From the cell containing the given text, extract its center point as (X, Y) coordinate. 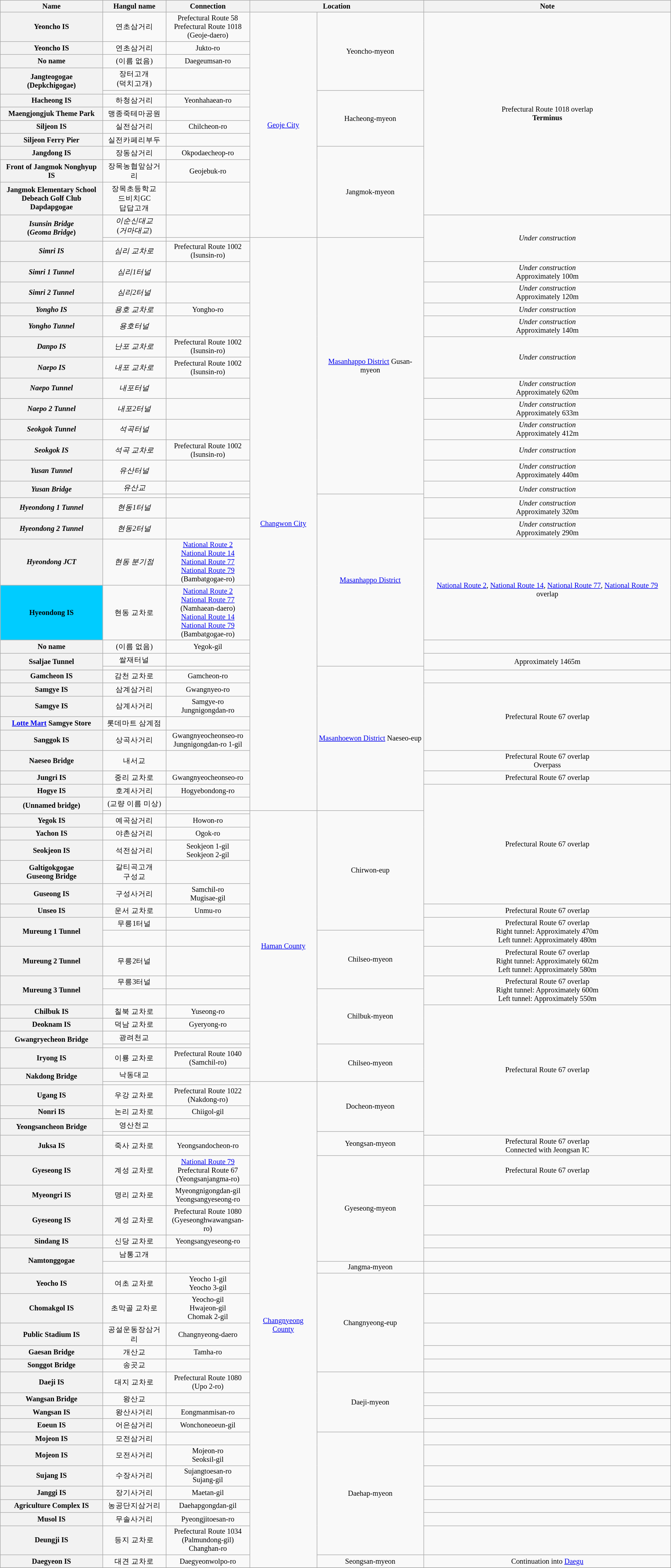
Yusan Bridge (52, 489)
현동 분기점 (135, 562)
Unmu-ro (208, 911)
Yeongsancheon Bridge (52, 1127)
Howon-ro (208, 821)
죽사 교차로 (135, 1146)
Guseong IS (52, 894)
무릉3터널 (135, 982)
Yeongsan-myeon (370, 1143)
Gyeryong-ro (208, 1025)
Simri IS (52, 251)
현동2터널 (135, 528)
Haman County (283, 946)
갈티곡고개구성교 (135, 872)
Prefectural Route 1080(Upo 2-ro) (208, 1382)
논리 교차로 (135, 1112)
무릉1터널 (135, 924)
Prefectural Route 1040(Samchil-ro) (208, 1058)
Yongho IS (52, 309)
Naepo IS (52, 367)
Daeji-myeon (370, 1402)
Yeongsangyeseong-ro (208, 1241)
공설운동장삼거리 (135, 1334)
농공단지삼거리 (135, 1506)
Pyeongjitoesan-ro (208, 1519)
Gwangnyeocheonseo-roJungnigongdan-ro 1-gil (208, 740)
심리1터널 (135, 272)
Hyeondong IS (52, 612)
Gamcheon-ro (208, 676)
Jangteogogae(Depkchigogae) (52, 81)
Note (548, 6)
중리 교차로 (135, 778)
명리 교차로 (135, 1195)
구성사거리 (135, 894)
Danpo IS (52, 347)
Seokgok Tunnel (52, 429)
하청삼거리 (135, 100)
Agriculture Complex IS (52, 1506)
Gyeseong-myeon (370, 1208)
Sanggok IS (52, 740)
Gwangnyeo-ro (208, 690)
대견 교차로 (135, 1561)
Docheon-myeon (370, 1106)
Changnyeong-daero (208, 1334)
Seokgok IS (52, 450)
Jukto-ro (208, 48)
현동 교차로 (135, 612)
롯데마트 삼계점 (135, 723)
Samgye-roJungnigongdan-ro (208, 706)
유산터널 (135, 470)
Mojeon-roSeoksil-gil (208, 1455)
Prefectural Route 67 overlapRight tunnel: Approximately 602mLeft tunnel: Approximately 580m (548, 961)
(Unnamed bridge) (52, 805)
Juksa IS (52, 1146)
Yeocho-gilHwajeon-gilChomak 2-gil (208, 1308)
감천 교차로 (135, 676)
장기사거리 (135, 1493)
현동1터널 (135, 508)
Naepo Tunnel (52, 388)
Hogyebondong-ro (208, 791)
무릉2터널 (135, 961)
National Route 2National Route 14National Route 77National Route 79(Bambatgogae-ro) (208, 562)
Deoknam IS (52, 1025)
Janggi IS (52, 1493)
Daehapgongdan-gil (208, 1506)
내포터널 (135, 388)
모전사거리 (135, 1455)
Gaesan Bridge (52, 1352)
심리 교차로 (135, 251)
석곡터널 (135, 429)
Geojebuk-ro (208, 171)
Nakdong Bridge (52, 1076)
초막골 교차로 (135, 1308)
Masanhappo District Gusan-myeon (370, 366)
Prefectural Route 1018 overlapTerminus (548, 113)
Daegyeonwolpo-ro (208, 1561)
Tamha-ro (208, 1352)
운서 교차로 (135, 911)
Changwon City (283, 524)
Eoeun IS (52, 1425)
삼계삼거리 (135, 690)
Chilbuk IS (52, 1011)
Prefectural Route 67 overlapConnected with Jeongsan IC (548, 1146)
Under constructionApproximately 120m (548, 292)
Prefectural Route 58Prefectural Route 1018(Geoje-daero) (208, 27)
Chilbuk-myeon (370, 1016)
Under constructionApproximately 290m (548, 528)
용호터널 (135, 326)
남통고개 (135, 1254)
Mureung 1 Tunnel (52, 932)
광려천교 (135, 1037)
Sujangtoesan-roSujang-gil (208, 1476)
Seokjeon IS (52, 850)
Mureung 2 Tunnel (52, 961)
Samchil-roMugisae-gil (208, 894)
Chirwon-eup (370, 870)
무솔사거리 (135, 1519)
삼계사거리 (135, 706)
Simri 1 Tunnel (52, 272)
National Route 2National Route 77(Namhaean-daero)National Route 14National Route 79(Bambatgogae-ro) (208, 612)
Daeji IS (52, 1382)
Yeongsandocheon-ro (208, 1146)
Chiigol-gil (208, 1112)
예곡삼거리 (135, 821)
Jangma-myeon (370, 1267)
Hyeondong JCT (52, 562)
Wangsan Bridge (52, 1399)
상곡사거리 (135, 740)
Wonchoneoeun-gil (208, 1425)
Prefectural Route 1080(Gyeseonghwawangsan-ro) (208, 1220)
쌀재터널 (135, 660)
Hyeondong 2 Tunnel (52, 528)
Daegyeon IS (52, 1561)
Namtonggogae (52, 1260)
Naeseo Bridge (52, 761)
Yusan Tunnel (52, 470)
Yuseong-ro (208, 1011)
Gwangryecheon Bridge (52, 1039)
Masanhoewon District Naeseo-eup (370, 738)
Gamcheon IS (52, 676)
Daegeumsan-ro (208, 61)
Daehap-myeon (370, 1493)
Myeongnigongdan-gilYeongsangyeseong-ro (208, 1195)
Prefectural Route 67 overlapOverpass (548, 761)
수장사거리 (135, 1476)
Wangsan IS (52, 1412)
Jungri IS (52, 778)
장목초등학교드비치GC답답고개 (135, 198)
Yongho-ro (208, 309)
Sujang IS (52, 1476)
Deungji IS (52, 1540)
Under constructionApproximately 440m (548, 470)
장동삼거리 (135, 153)
Hacheong-myeon (370, 118)
Musol IS (52, 1519)
신당 교차로 (135, 1241)
Continuation into Daegu (548, 1561)
석전삼거리 (135, 850)
Jangdong IS (52, 153)
이룡 교차로 (135, 1058)
Hyeondong 1 Tunnel (52, 508)
영산천교 (135, 1125)
Yegok IS (52, 821)
맹종죽테마공원 (135, 114)
Ogok-ro (208, 834)
Under constructionApproximately 633m (548, 409)
내서교 (135, 761)
야촌삼거리 (135, 834)
(교량 이름 미상) (135, 803)
Chomakgol IS (52, 1308)
용호 교차로 (135, 309)
Isunsin Bridge(Geoma Bridge) (52, 228)
Maetan-gil (208, 1493)
Ugang IS (52, 1095)
Seongsan-myeon (370, 1561)
Hangul name (135, 6)
Connection (208, 6)
Mureung 3 Tunnel (52, 990)
난포 교차로 (135, 347)
Prefectural Route 67 overlapRight tunnel: Approximately 470mLeft tunnel: Approximately 480m (548, 932)
Under constructionApproximately 320m (548, 508)
National Route 79Prefectural Route 67(Yeongsanjangma-ro) (208, 1170)
덕남 교차로 (135, 1025)
실전삼거리 (135, 127)
Public Stadium IS (52, 1334)
Siljeon IS (52, 127)
National Route 2, National Route 14, National Route 77, National Route 79 overlap (548, 590)
장목농협앞삼거리 (135, 171)
Simri 2 Tunnel (52, 292)
호계사거리 (135, 791)
Name (52, 6)
Location (337, 6)
Masanhappo District (370, 580)
낙동대교 (135, 1075)
Ssaljae Tunnel (52, 661)
여초 교차로 (135, 1283)
이순신대교(거마대교) (135, 226)
Under constructionApproximately 412m (548, 429)
내포2터널 (135, 409)
석곡 교차로 (135, 450)
등지 교차로 (135, 1540)
Gwangnyeocheonseo-ro (208, 778)
Yongho Tunnel (52, 326)
Jangmok-myeon (370, 192)
Approximately 1465m (548, 661)
Lotte Mart Samgye Store (52, 723)
Sindang IS (52, 1241)
Hogye IS (52, 791)
Eongmanmisan-ro (208, 1412)
Under constructionApproximately 100m (548, 272)
Changnyeong County (283, 1324)
대지 교차로 (135, 1382)
Yeonhahaean-ro (208, 100)
GaltigokgogaeGuseong Bridge (52, 872)
개산교 (135, 1352)
Jangmok Elementary SchoolDebeach Golf ClubDapdapgogae (52, 198)
Unseo IS (52, 911)
Chilcheon-ro (208, 127)
Yeocho 1-gilYeocho 3-gil (208, 1283)
Songgot Bridge (52, 1365)
Geoje City (283, 125)
Nonri IS (52, 1112)
Under constructionApproximately 140m (548, 326)
Yachon IS (52, 834)
Prefectural Route 67 overlapRight tunnel: Approximately 600mLeft tunnel: Approximately 550m (548, 990)
내포 교차로 (135, 367)
Yeocho IS (52, 1283)
Front of Jangmok Nonghyup IS (52, 171)
Iryong IS (52, 1058)
어은삼거리 (135, 1425)
Naepo 2 Tunnel (52, 409)
Prefectural Route 1022(Nakdong-ro) (208, 1095)
실전카페리부두 (135, 140)
Under constructionApproximately 620m (548, 388)
심리2터널 (135, 292)
장터고개(덕치고개) (135, 79)
Hacheong IS (52, 100)
Maengjongjuk Theme Park (52, 114)
유산교 (135, 487)
Changnyeong-eup (370, 1322)
Yegok-gil (208, 647)
Yeoncho-myeon (370, 52)
Siljeon Ferry Pier (52, 140)
모전삼거리 (135, 1438)
송곳교 (135, 1365)
Prefectural Route 1034(Palmundong-gil)Changhan-ro (208, 1540)
우강 교차로 (135, 1095)
Okpodaecheop-ro (208, 153)
Myeongri IS (52, 1195)
칠북 교차로 (135, 1011)
Seokjeon 1-gilSeokjeon 2-gil (208, 850)
왕산교 (135, 1399)
왕산사거리 (135, 1412)
